From the cell containing the given text, extract its center point as [X, Y] coordinate. 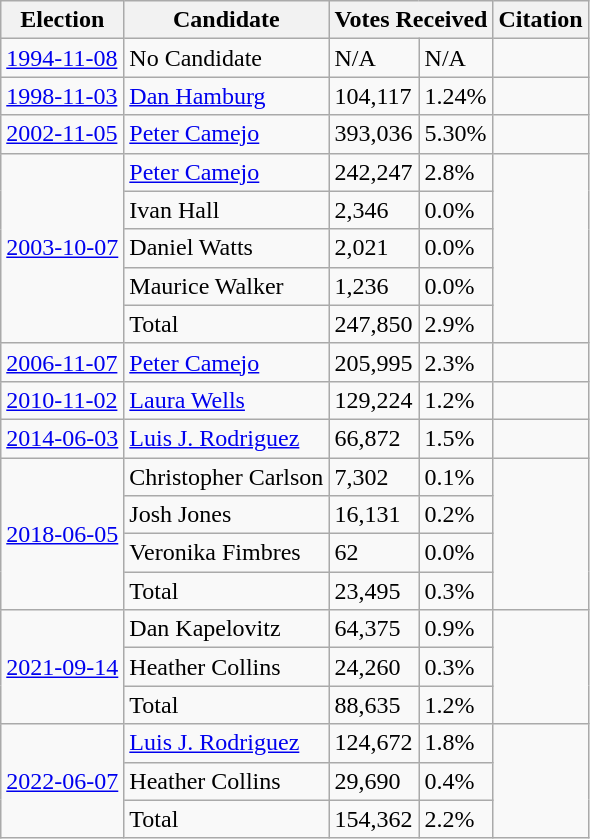
2,346 [374, 210]
62 [374, 553]
1994-11-08 [62, 58]
66,872 [374, 438]
Candidate [226, 20]
2014-06-03 [62, 438]
Christopher Carlson [226, 477]
0.2% [456, 515]
23,495 [374, 591]
Josh Jones [226, 515]
2,021 [374, 248]
No Candidate [226, 58]
2002-11-05 [62, 134]
154,362 [374, 819]
205,995 [374, 362]
Dan Kapelovitz [226, 629]
7,302 [374, 477]
Ivan Hall [226, 210]
16,131 [374, 515]
129,224 [374, 400]
29,690 [374, 781]
0.9% [456, 629]
247,850 [374, 324]
Election [62, 20]
104,117 [374, 96]
Daniel Watts [226, 248]
88,635 [374, 705]
2021-09-14 [62, 667]
124,672 [374, 743]
64,375 [374, 629]
Laura Wells [226, 400]
2018-06-05 [62, 534]
2010-11-02 [62, 400]
2006-11-07 [62, 362]
1.24% [456, 96]
2003-10-07 [62, 248]
2.3% [456, 362]
24,260 [374, 667]
242,247 [374, 172]
1,236 [374, 286]
Citation [540, 20]
2.2% [456, 819]
Votes Received [411, 20]
Maurice Walker [226, 286]
1.8% [456, 743]
5.30% [456, 134]
1998-11-03 [62, 96]
1.5% [456, 438]
2022-06-07 [62, 781]
393,036 [374, 134]
2.8% [456, 172]
0.1% [456, 477]
Dan Hamburg [226, 96]
Veronika Fimbres [226, 553]
2.9% [456, 324]
0.4% [456, 781]
